Capture the cell that displays the provided text and extract its [x, y] central coordinate. 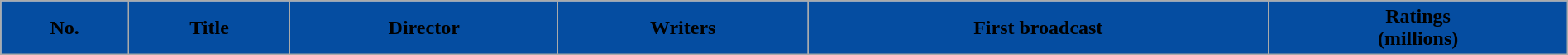
Ratings(millions) [1417, 28]
No. [65, 28]
Title [208, 28]
Director [424, 28]
Writers [683, 28]
First broadcast [1039, 28]
